Search for the cell housing the specified text and yield its (x, y) center coordinate. 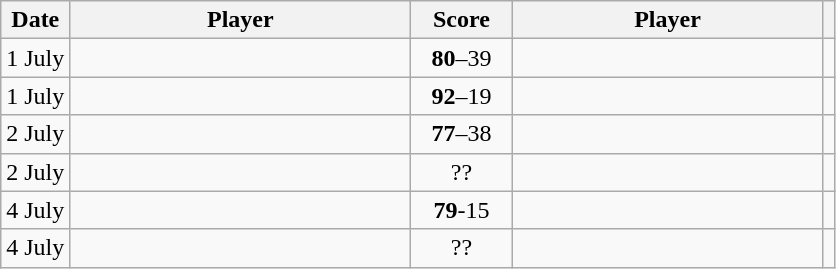
80–39 (462, 58)
Score (462, 20)
77–38 (462, 134)
Date (36, 20)
79-15 (462, 210)
92–19 (462, 96)
